Find where the given text appears and provide that cell's center as [x, y] coordinate. 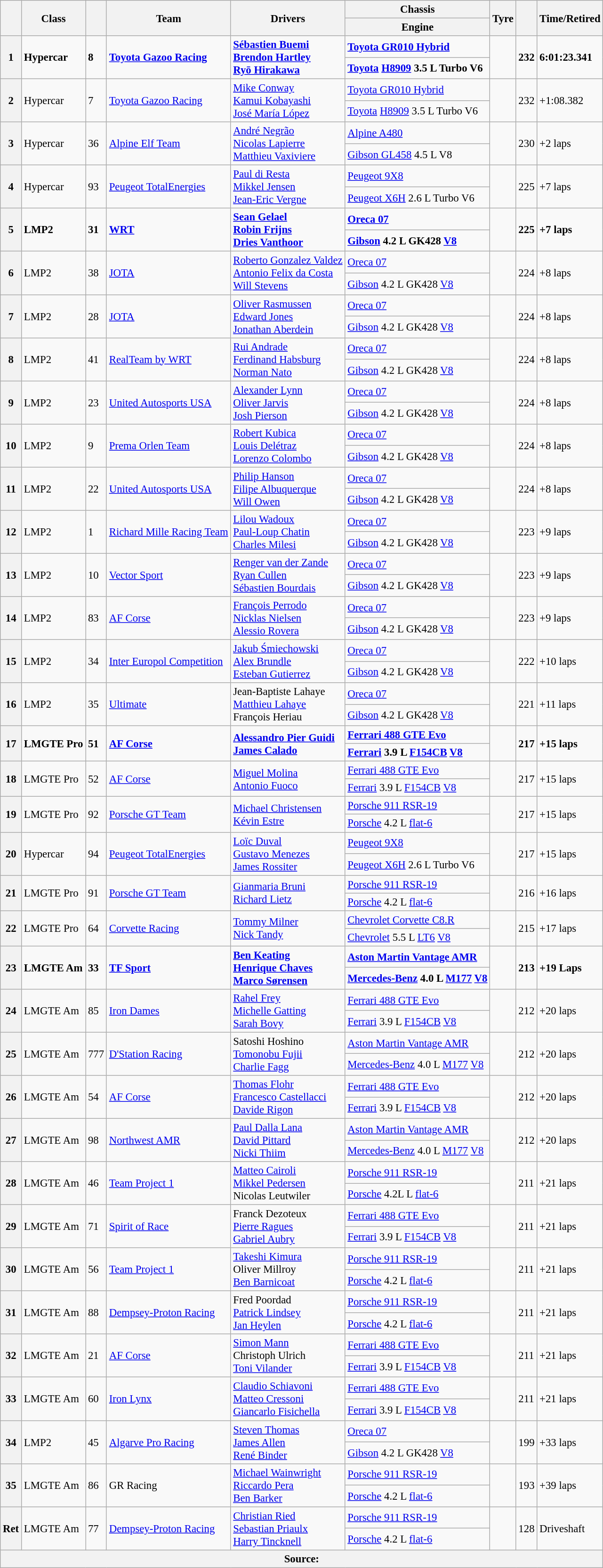
Fred Poordad Patrick Lindsey Jan Heylen [288, 1313]
Porsche 4.2L L flat-6 [418, 1194]
+39 laps [570, 1485]
Jean-Baptiste Lahaye Matthieu Lahaye François Heriau [288, 704]
Philip Hanson Filipe Albuquerque Will Owen [288, 489]
91 [96, 893]
Renger van der Zande Ryan Cullen Sébastien Bourdais [288, 575]
Class [54, 18]
2 [11, 101]
13 [11, 575]
Sean Gelael Robin Frijns Dries Vanthoor [288, 230]
Franck Dezoteux Pierre Ragues Gabriel Aubry [288, 1227]
Mike Conway Kamui Kobayashi José María López [288, 101]
92 [96, 815]
4 [11, 187]
94 [96, 854]
Gianmaria Bruni Richard Lietz [288, 893]
Prema Orlen Team [169, 445]
24 [11, 1011]
Alpine Elf Team [169, 144]
3 [11, 144]
Tyre [503, 18]
Claudio Schiavoni Matteo Cressoni Giancarlo Fisichella [288, 1399]
Richard Mille Racing Team [169, 532]
38 [96, 273]
32 [11, 1356]
30 [11, 1269]
83 [96, 618]
60 [96, 1399]
11 [11, 489]
Paul Dalla Lana David Pittard Nicki Thiim [288, 1140]
Tommy Milner Nick Tandy [288, 929]
Alexander Lynn Oliver Jarvis Josh Pierson [288, 403]
216 [526, 893]
RealTeam by WRT [169, 359]
WRT [169, 230]
27 [11, 1140]
Algarve Pro Racing [169, 1442]
193 [526, 1485]
+11 laps [570, 704]
+16 laps [570, 893]
Chevrolet Corvette C8.R [418, 920]
45 [96, 1442]
Northwest AMR [169, 1140]
Paul di Resta Mikkel Jensen Jean-Eric Vergne [288, 187]
17 [11, 744]
Christian Ried Sebastian Priaulx Harry Tincknell [288, 1528]
Chevrolet 5.5 L LT6 V8 [418, 938]
+17 laps [570, 929]
36 [96, 144]
Alessandro Pier Guidi James Calado [288, 744]
199 [526, 1442]
Miguel Molina Antonio Fuoco [288, 779]
Time/Retired [570, 18]
Spirit of Race [169, 1227]
Oliver Rasmussen Edward Jones Jonathan Aberdein [288, 316]
230 [526, 144]
Chassis [418, 9]
93 [96, 187]
+1:08.382 [570, 101]
Ultimate [169, 704]
Source: [302, 1559]
Drivers [288, 18]
6 [11, 273]
16 [11, 704]
25 [11, 1054]
Alpine A480 [418, 133]
+10 laps [570, 661]
41 [96, 359]
Thomas Flohr Francesco Castellacci Davide Rigon [288, 1097]
777 [96, 1054]
14 [11, 618]
Roberto Gonzalez Valdez Antonio Felix da Costa Will Stevens [288, 273]
98 [96, 1140]
Ret [11, 1528]
20 [11, 854]
D'Station Racing [169, 1054]
86 [96, 1485]
+2 laps [570, 144]
+33 laps [570, 1442]
Engine [418, 27]
19 [11, 815]
56 [96, 1269]
88 [96, 1313]
221 [526, 704]
Michael Wainwright Riccardo Pera Ben Barker [288, 1485]
213 [526, 968]
TF Sport [169, 968]
54 [96, 1097]
André Negrão Nicolas Lapierre Matthieu Vaxiviere [288, 144]
77 [96, 1528]
51 [96, 744]
12 [11, 532]
18 [11, 779]
Gibson GL458 4.5 L V8 [418, 154]
François Perrodo Nicklas Nielsen Alessio Rovera [288, 618]
128 [526, 1528]
Team [169, 18]
Inter Europol Competition [169, 661]
Ben Keating Henrique Chaves Marco Sørensen [288, 968]
52 [96, 779]
Robert Kubica Louis Delétraz Lorenzo Colombo [288, 445]
Corvette Racing [169, 929]
Steven Thomas James Allen René Binder [288, 1442]
Michael Christensen Kévin Estre [288, 815]
Iron Lynx [169, 1399]
5 [11, 230]
Satoshi Hoshino Tomonobu Fujii Charlie Fagg [288, 1054]
Loïc Duval Gustavo Menezes James Rossiter [288, 854]
6:01:23.341 [570, 57]
46 [96, 1183]
222 [526, 661]
Rui Andrade Ferdinand Habsburg Norman Nato [288, 359]
GR Racing [169, 1485]
Vector Sport [169, 575]
Matteo Cairoli Mikkel Pedersen Nicolas Leutwiler [288, 1183]
64 [96, 929]
Rahel Frey Michelle Gatting Sarah Bovy [288, 1011]
Jakub Śmiechowski Alex Brundle Esteban Gutierrez [288, 661]
Sébastien Buemi Brendon Hartley Ryō Hirakawa [288, 57]
+19 Laps [570, 968]
Iron Dames [169, 1011]
Takeshi Kimura Oliver Millroy Ben Barnicoat [288, 1269]
Simon Mann Christoph Ulrich Toni Vilander [288, 1356]
71 [96, 1227]
15 [11, 661]
Lilou Wadoux Paul-Loup Chatin Charles Milesi [288, 532]
26 [11, 1097]
85 [96, 1011]
Driveshaft [570, 1528]
29 [11, 1227]
215 [526, 929]
